Return (X, Y) of the center of cell containing provided text 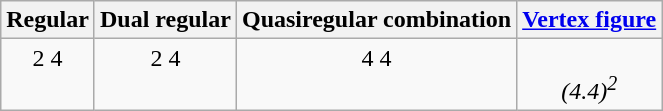
Vertex figure (590, 20)
4 4 (376, 75)
Regular (48, 20)
Dual regular (165, 20)
Quasiregular combination (376, 20)
(4.4)2 (590, 75)
